Identify which cell holds the provided text, then report its [X, Y] central coordinate. 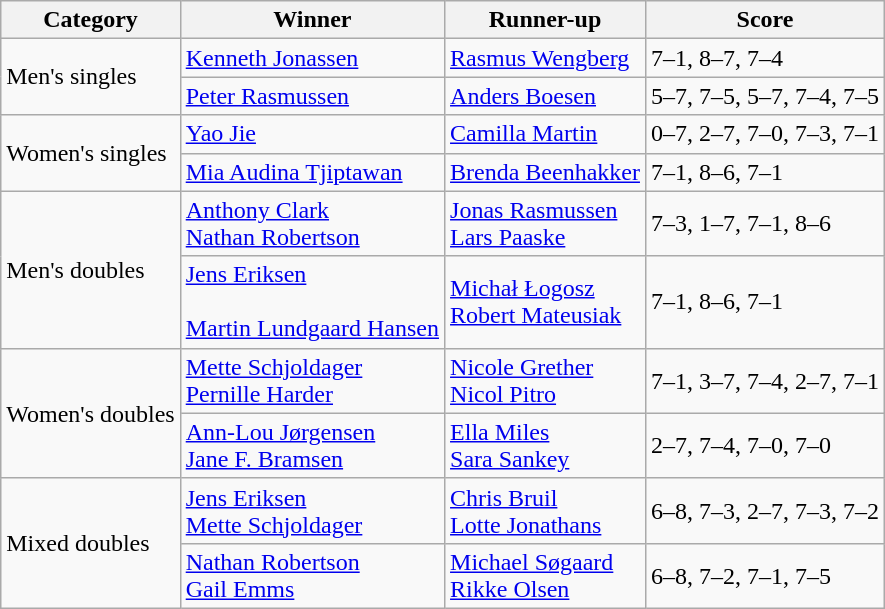
Nicole Grether Nicol Pitro [546, 380]
Winner [312, 20]
Anders Boesen [546, 96]
5–7, 7–5, 5–7, 7–4, 7–5 [764, 96]
Mixed doubles [90, 543]
Mia Audina Tjiptawan [312, 172]
Michał Łogosz Robert Mateusiak [546, 302]
Jonas Rasmussen Lars Paaske [546, 224]
Category [90, 20]
7–1, 8–7, 7–4 [764, 58]
Ann-Lou Jørgensen Jane F. Bramsen [312, 446]
7–3, 1–7, 7–1, 8–6 [764, 224]
Men's doubles [90, 270]
Michael Søgaard Rikke Olsen [546, 576]
Jens Eriksen Mette Schjoldager [312, 510]
6–8, 7–2, 7–1, 7–5 [764, 576]
Anthony Clark Nathan Robertson [312, 224]
Runner-up [546, 20]
Kenneth Jonassen [312, 58]
2–7, 7–4, 7–0, 7–0 [764, 446]
Yao Jie [312, 134]
Mette Schjoldager Pernille Harder [312, 380]
0–7, 2–7, 7–0, 7–3, 7–1 [764, 134]
Ella Miles Sara Sankey [546, 446]
Women's doubles [90, 413]
Men's singles [90, 77]
Score [764, 20]
Camilla Martin [546, 134]
Brenda Beenhakker [546, 172]
6–8, 7–3, 2–7, 7–3, 7–2 [764, 510]
Nathan Robertson Gail Emms [312, 576]
Chris Bruil Lotte Jonathans [546, 510]
7–1, 3–7, 7–4, 2–7, 7–1 [764, 380]
Women's singles [90, 153]
Peter Rasmussen [312, 96]
Rasmus Wengberg [546, 58]
Jens Eriksen Martin Lundgaard Hansen [312, 302]
